Search for the cell housing the specified text and yield its (x, y) center coordinate. 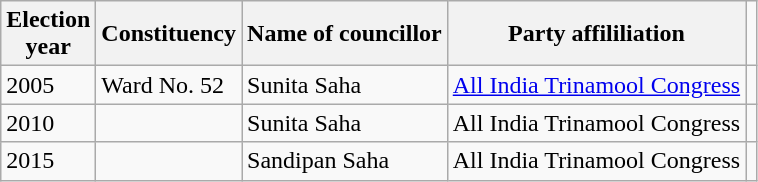
Ward No. 52 (169, 85)
Election year (48, 34)
Sandipan Saha (345, 161)
2010 (48, 123)
Constituency (169, 34)
2005 (48, 85)
Name of councillor (345, 34)
Party affililiation (596, 34)
2015 (48, 161)
